Return [x, y] of the center of cell containing provided text 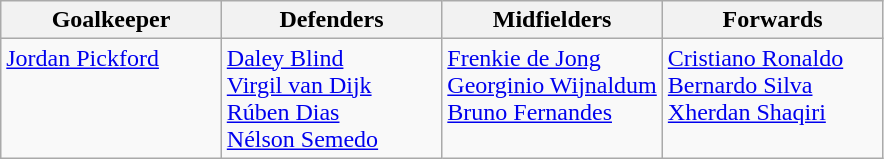
Daley Blind Virgil van Dijk Rúben Dias Nélson Semedo [332, 98]
Cristiano Ronaldo Bernardo Silva Xherdan Shaqiri [772, 98]
Frenkie de Jong Georginio Wijnaldum Bruno Fernandes [552, 98]
Midfielders [552, 20]
Goalkeeper [112, 20]
Defenders [332, 20]
Jordan Pickford [112, 98]
Forwards [772, 20]
